Extract the [X, Y] coordinate from the center of the cell holding the provided text.  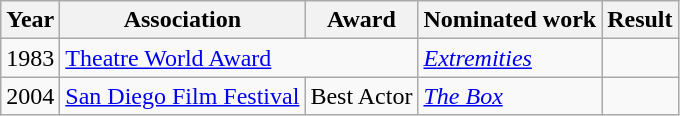
Extremities [510, 58]
Theatre World Award [239, 58]
Year [30, 20]
2004 [30, 96]
Best Actor [362, 96]
San Diego Film Festival [182, 96]
The Box [510, 96]
1983 [30, 58]
Nominated work [510, 20]
Award [362, 20]
Association [182, 20]
Result [640, 20]
